Locate the cell with the specified text and output its [X, Y] center coordinate. 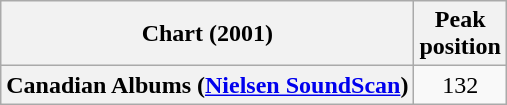
Canadian Albums (Nielsen SoundScan) [208, 85]
Peakposition [460, 34]
132 [460, 85]
Chart (2001) [208, 34]
